Provide the (x, y) coordinate of the cell's center where the given text is located.  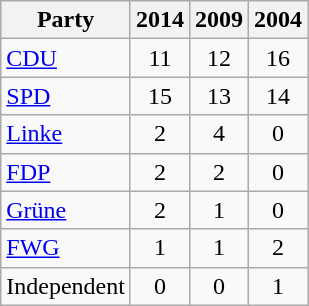
FDP (66, 172)
11 (160, 58)
2004 (278, 20)
CDU (66, 58)
15 (160, 96)
4 (218, 134)
SPD (66, 96)
13 (218, 96)
12 (218, 58)
16 (278, 58)
14 (278, 96)
Grüne (66, 210)
2009 (218, 20)
Party (66, 20)
FWG (66, 248)
Linke (66, 134)
2014 (160, 20)
Independent (66, 286)
